Output the (x, y) coordinate of the center of the cell containing the given text.  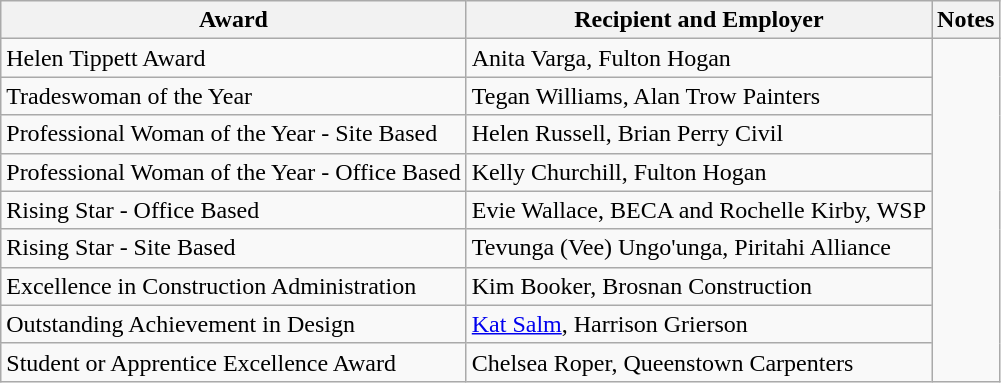
Rising Star - Site Based (234, 248)
Chelsea Roper, Queenstown Carpenters (698, 362)
Rising Star - Office Based (234, 210)
Tevunga (Vee) Ungo'unga, Piritahi Alliance (698, 248)
Kim Booker, Brosnan Construction (698, 286)
Award (234, 20)
Student or Apprentice Excellence Award (234, 362)
Tradeswoman of the Year (234, 96)
Excellence in Construction Administration (234, 286)
Recipient and Employer (698, 20)
Helen Tippett Award (234, 58)
Tegan Williams, Alan Trow Painters (698, 96)
Evie Wallace, BECA and Rochelle Kirby, WSP (698, 210)
Professional Woman of the Year - Site Based (234, 134)
Anita Varga, Fulton Hogan (698, 58)
Kelly Churchill, Fulton Hogan (698, 172)
Kat Salm, Harrison Grierson (698, 324)
Professional Woman of the Year - Office Based (234, 172)
Helen Russell, Brian Perry Civil (698, 134)
Notes (966, 20)
Outstanding Achievement in Design (234, 324)
